Locate the cell with the specified text and output its (x, y) center coordinate. 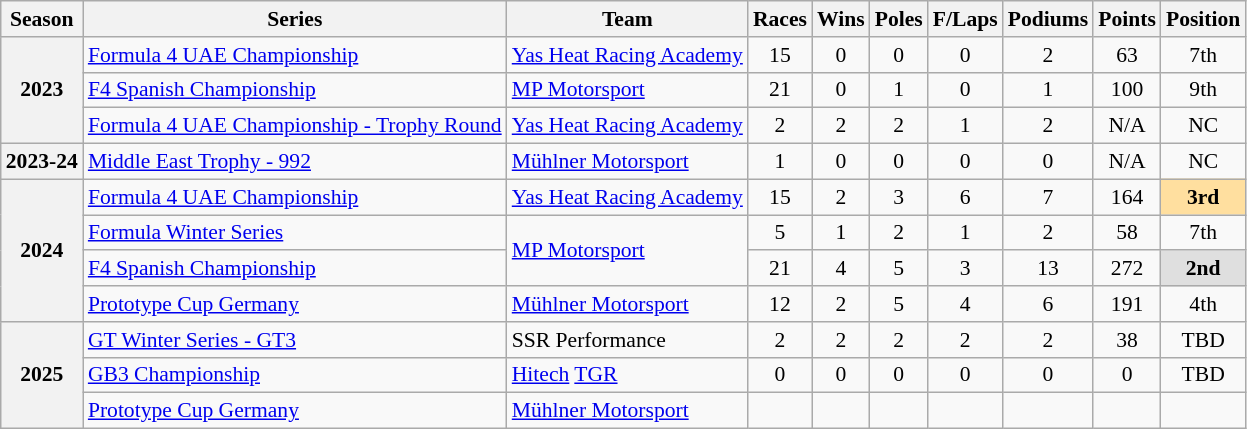
Position (1203, 19)
63 (1127, 55)
164 (1127, 197)
2024 (42, 250)
Points (1127, 19)
Season (42, 19)
38 (1127, 340)
2023 (42, 90)
272 (1127, 269)
2023-24 (42, 162)
58 (1127, 233)
GT Winter Series - GT3 (295, 340)
3rd (1203, 197)
100 (1127, 90)
Series (295, 19)
Hitech TGR (628, 375)
GB3 Championship (295, 375)
SSR Performance (628, 340)
F/Laps (966, 19)
Formula Winter Series (295, 233)
4th (1203, 304)
Poles (899, 19)
12 (780, 304)
2025 (42, 376)
191 (1127, 304)
Wins (841, 19)
Middle East Trophy - 992 (295, 162)
2nd (1203, 269)
Team (628, 19)
Podiums (1048, 19)
Races (780, 19)
7 (1048, 197)
Formula 4 UAE Championship - Trophy Round (295, 126)
9th (1203, 90)
13 (1048, 269)
